Locate the cell with the specified text and output its [x, y] center coordinate. 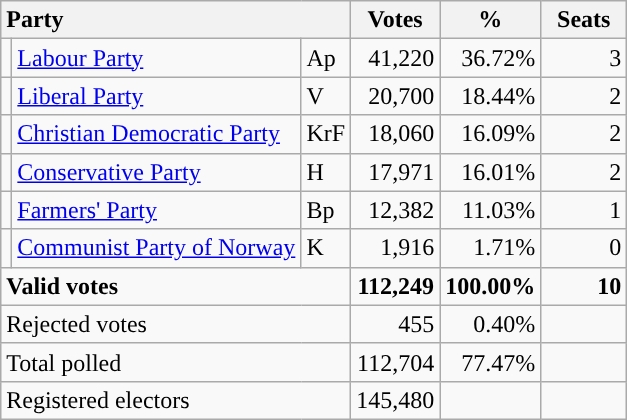
Rejected votes [176, 324]
10 [584, 286]
Liberal Party [156, 96]
Valid votes [176, 286]
455 [396, 324]
Christian Democratic Party [156, 134]
1,916 [396, 248]
145,480 [396, 400]
Votes [396, 20]
KrF [326, 134]
H [326, 172]
11.03% [490, 210]
1 [584, 210]
16.09% [490, 134]
Farmers' Party [156, 210]
Communist Party of Norway [156, 248]
18,060 [396, 134]
20,700 [396, 96]
1.71% [490, 248]
% [490, 20]
12,382 [396, 210]
36.72% [490, 58]
Labour Party [156, 58]
3 [584, 58]
Ap [326, 58]
0.40% [490, 324]
0 [584, 248]
Bp [326, 210]
K [326, 248]
17,971 [396, 172]
Total polled [176, 362]
Registered electors [176, 400]
41,220 [396, 58]
100.00% [490, 286]
112,249 [396, 286]
Party [176, 20]
Seats [584, 20]
Conservative Party [156, 172]
18.44% [490, 96]
77.47% [490, 362]
112,704 [396, 362]
16.01% [490, 172]
V [326, 96]
